Capture the cell that displays the provided text and extract its [X, Y] central coordinate. 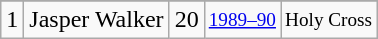
20 [186, 20]
1989–90 [242, 20]
Jasper Walker [96, 20]
Holy Cross [329, 20]
1 [12, 20]
